Find where the given text appears and provide that cell's center as [x, y] coordinate. 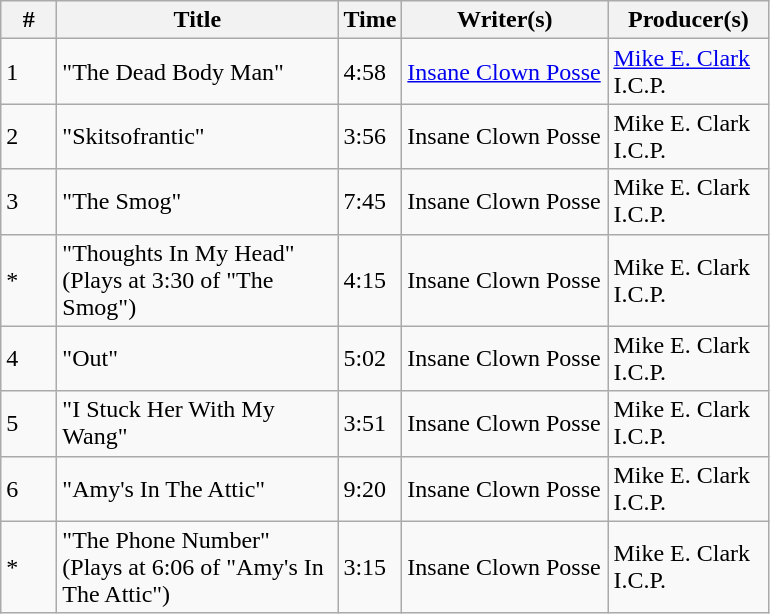
1 [29, 72]
Time [370, 20]
2 [29, 136]
4:15 [370, 280]
3:51 [370, 424]
9:20 [370, 488]
6 [29, 488]
7:45 [370, 202]
4 [29, 358]
"Skitsofrantic" [198, 136]
"The Smog" [198, 202]
3 [29, 202]
"Out" [198, 358]
3:15 [370, 567]
"The Dead Body Man" [198, 72]
# [29, 20]
Title [198, 20]
5 [29, 424]
3:56 [370, 136]
Writer(s) [505, 20]
4:58 [370, 72]
"I Stuck Her With My Wang" [198, 424]
"Thoughts In My Head" (Plays at 3:30 of "The Smog") [198, 280]
"The Phone Number" (Plays at 6:06 of "Amy's In The Attic") [198, 567]
5:02 [370, 358]
"Amy's In The Attic" [198, 488]
Producer(s) [688, 20]
